Find where the given text appears and provide that cell's center as [x, y] coordinate. 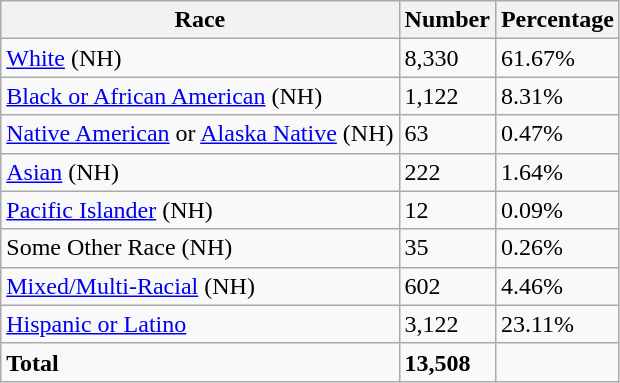
602 [447, 286]
Asian (NH) [200, 172]
White (NH) [200, 58]
Pacific Islander (NH) [200, 210]
Percentage [557, 20]
222 [447, 172]
8.31% [557, 96]
23.11% [557, 324]
Total [200, 362]
4.46% [557, 286]
35 [447, 248]
63 [447, 134]
Native American or Alaska Native (NH) [200, 134]
1.64% [557, 172]
61.67% [557, 58]
8,330 [447, 58]
0.47% [557, 134]
Hispanic or Latino [200, 324]
0.26% [557, 248]
12 [447, 210]
1,122 [447, 96]
Some Other Race (NH) [200, 248]
3,122 [447, 324]
Mixed/Multi-Racial (NH) [200, 286]
13,508 [447, 362]
Race [200, 20]
0.09% [557, 210]
Number [447, 20]
Black or African American (NH) [200, 96]
